Capture the cell that displays the provided text and extract its [X, Y] central coordinate. 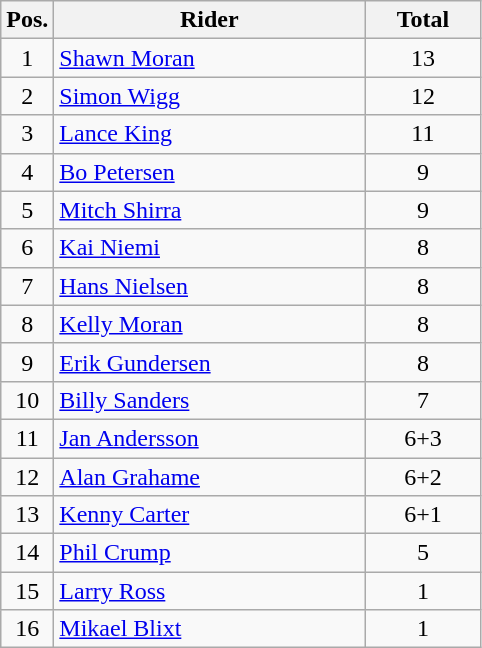
Larry Ross [210, 591]
Total [423, 20]
Shawn Moran [210, 58]
6 [28, 248]
Pos. [28, 20]
16 [28, 629]
2 [28, 96]
6+2 [423, 477]
14 [28, 553]
Kelly Moran [210, 324]
Kai Niemi [210, 248]
Billy Sanders [210, 400]
4 [28, 172]
3 [28, 134]
Mikael Blixt [210, 629]
10 [28, 400]
Alan Grahame [210, 477]
Rider [210, 20]
Mitch Shirra [210, 210]
Simon Wigg [210, 96]
6+1 [423, 515]
6+3 [423, 438]
Phil Crump [210, 553]
15 [28, 591]
Erik Gundersen [210, 362]
Kenny Carter [210, 515]
Hans Nielsen [210, 286]
Bo Petersen [210, 172]
Lance King [210, 134]
Jan Andersson [210, 438]
